Pinpoint the cell where the given text exists, returning its (x, y) midpoint coordinate. 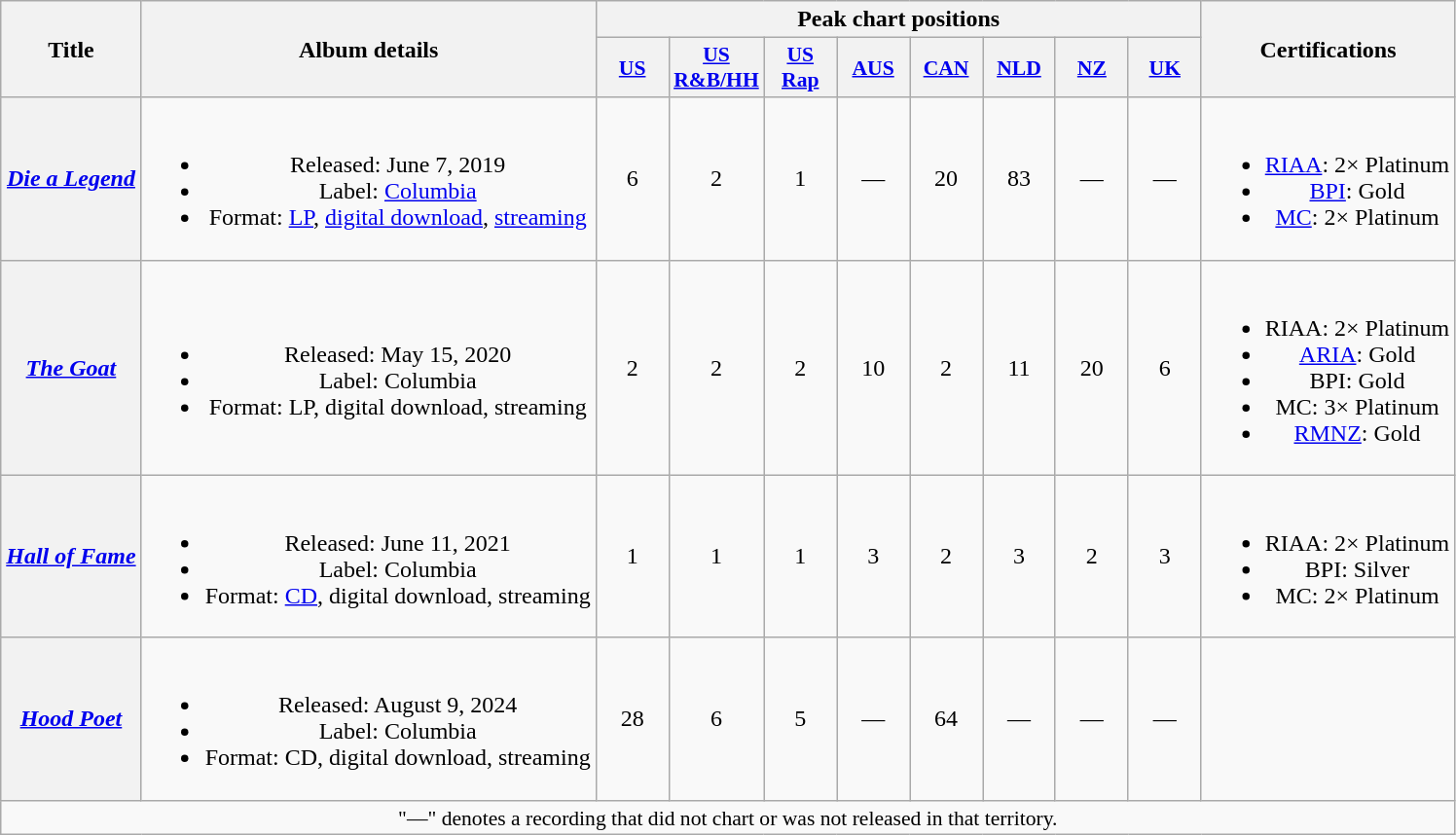
US (633, 68)
Peak chart positions (898, 19)
RIAA: 2× PlatinumBPI: SilverMC: 2× Platinum (1328, 557)
Released: August 9, 2024Label: ColumbiaFormat: CD, digital download, streaming (368, 718)
NZ (1092, 68)
28 (633, 718)
Certifications (1328, 49)
UK (1164, 68)
Die a Legend (71, 179)
"—" denotes a recording that did not chart or was not released in that territory. (728, 817)
The Goat (71, 368)
83 (1020, 179)
Released: June 7, 2019Label: ColumbiaFormat: LP, digital download, streaming (368, 179)
10 (874, 368)
64 (946, 718)
Released: May 15, 2020Label: ColumbiaFormat: LP, digital download, streaming (368, 368)
Title (71, 49)
RIAA: 2× PlatinumARIA: GoldBPI: GoldMC: 3× PlatinumRMNZ: Gold (1328, 368)
Album details (368, 49)
US Rap (800, 68)
11 (1020, 368)
NLD (1020, 68)
Hall of Fame (71, 557)
CAN (946, 68)
Released: June 11, 2021Label: ColumbiaFormat: CD, digital download, streaming (368, 557)
5 (800, 718)
Hood Poet (71, 718)
RIAA: 2× PlatinumBPI: GoldMC: 2× Platinum (1328, 179)
AUS (874, 68)
US R&B/HH (716, 68)
